Find where the given text appears and provide that cell's center as [X, Y] coordinate. 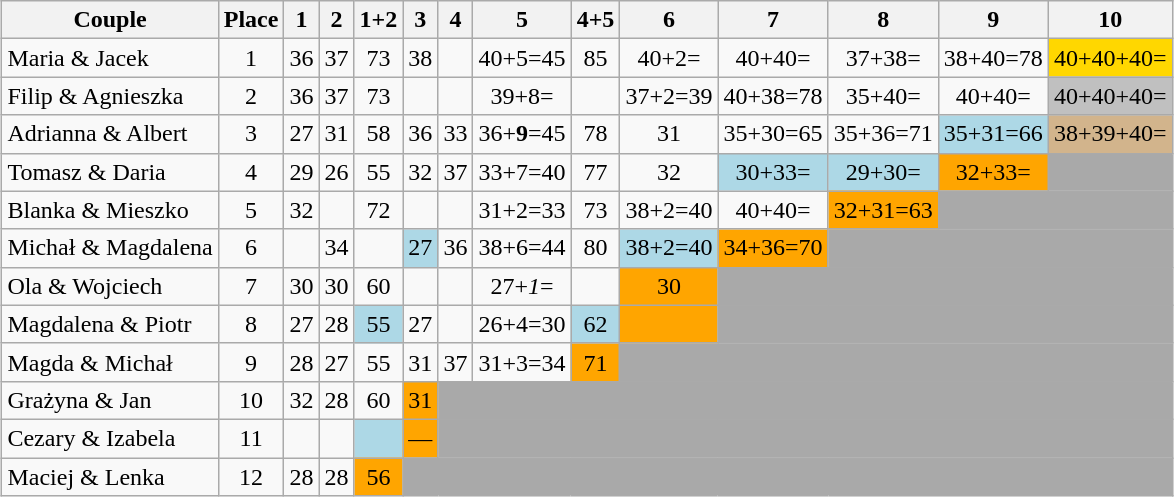
72 [378, 210]
29+30= [883, 172]
71 [596, 362]
77 [596, 172]
26+4=30 [522, 324]
35+31=66 [993, 134]
78 [596, 134]
39+8= [522, 96]
58 [378, 134]
62 [596, 324]
38 [420, 58]
36+9=45 [522, 134]
Magda & Michał [110, 362]
— [420, 438]
Cezary & Izabela [110, 438]
35+40= [883, 96]
40+38=78 [773, 96]
11 [251, 438]
31+3=34 [522, 362]
4+5 [596, 20]
38+40=78 [993, 58]
35+30=65 [773, 134]
40+5=45 [522, 58]
38+6=44 [522, 248]
26 [336, 172]
12 [251, 477]
38+39+40= [1110, 134]
32+31=63 [883, 210]
33 [456, 134]
33+7=40 [522, 172]
31+2=33 [522, 210]
Ola & Wojciech [110, 286]
Blanka & Mieszko [110, 210]
1+2 [378, 20]
Filip & Agnieszka [110, 96]
Magdalena & Piotr [110, 324]
80 [596, 248]
27+1= [522, 286]
56 [378, 477]
37+2=39 [669, 96]
Couple [110, 20]
29 [302, 172]
32+33= [993, 172]
34+36=70 [773, 248]
34 [336, 248]
85 [596, 58]
37+38= [883, 58]
Place [251, 20]
Michał & Magdalena [110, 248]
30+33= [773, 172]
Grażyna & Jan [110, 400]
Maciej & Lenka [110, 477]
Maria & Jacek [110, 58]
Tomasz & Daria [110, 172]
Adrianna & Albert [110, 134]
35+36=71 [883, 134]
40+2= [669, 58]
